Search for the cell housing the specified text and yield its [X, Y] center coordinate. 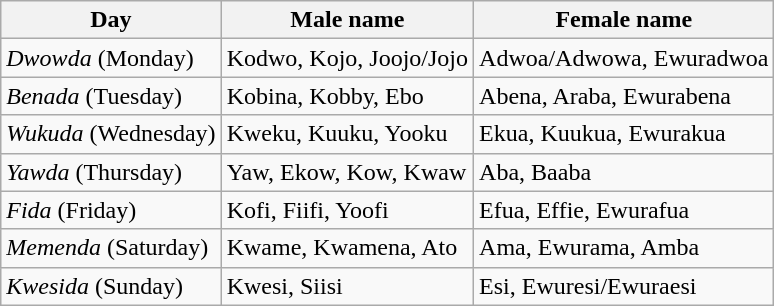
Adwoa/Adwowa, Ewuradwoa [624, 58]
Kwame, Kwamena, Ato [347, 248]
Abena, Araba, Ewurabena [624, 96]
Esi, Ewuresi/Ewuraesi [624, 286]
Wukuda (Wednesday) [111, 134]
Kodwo, Kojo, Joojo/Jojo [347, 58]
Female name [624, 20]
Memenda (Saturday) [111, 248]
Kobina, Kobby, Ebo [347, 96]
Ama, Ewurama, Amba [624, 248]
Fida (Friday) [111, 210]
Yawda (Thursday) [111, 172]
Aba, Baaba [624, 172]
Ekua, Kuukua, Ewurakua [624, 134]
Yaw, Ekow, Kow, Kwaw [347, 172]
Dwowda (Monday) [111, 58]
Kwesida (Sunday) [111, 286]
Kwesi, Siisi [347, 286]
Kweku, Kuuku, Yooku [347, 134]
Kofi, Fiifi, Yoofi [347, 210]
Efua, Effie, Ewurafua [624, 210]
Benada (Tuesday) [111, 96]
Male name [347, 20]
Day [111, 20]
